Determine the [x, y] coordinate at the center of the cell enclosing the given text.  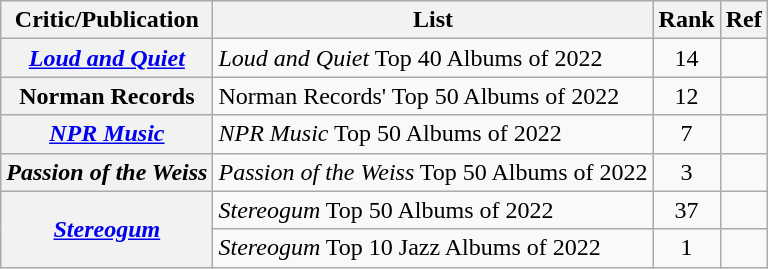
Stereogum Top 10 Jazz Albums of 2022 [433, 248]
Stereogum Top 50 Albums of 2022 [433, 210]
Passion of the Weiss [107, 172]
Loud and Quiet [107, 58]
Norman Records' Top 50 Albums of 2022 [433, 96]
Norman Records [107, 96]
Passion of the Weiss Top 50 Albums of 2022 [433, 172]
7 [686, 134]
1 [686, 248]
Loud and Quiet Top 40 Albums of 2022 [433, 58]
NPR Music [107, 134]
37 [686, 210]
Critic/Publication [107, 20]
Stereogum [107, 229]
Rank [686, 20]
NPR Music Top 50 Albums of 2022 [433, 134]
12 [686, 96]
14 [686, 58]
Ref [744, 20]
3 [686, 172]
List [433, 20]
